Find where the given text appears and provide that cell's center as (x, y) coordinate. 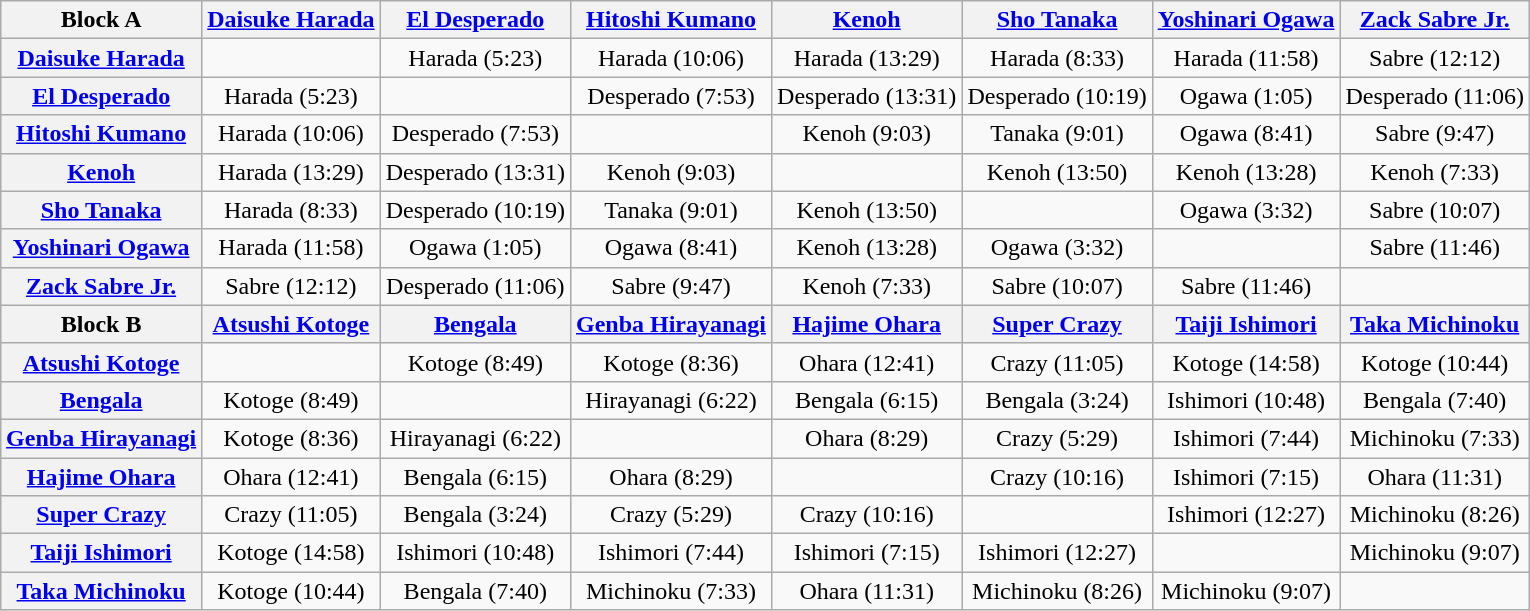
Block A (102, 20)
Block B (102, 324)
